Provide the (x, y) coordinate of the cell's center where the given text is located.  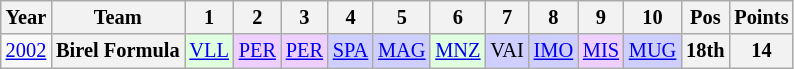
MNZ (458, 51)
18th (705, 51)
2 (258, 17)
9 (601, 17)
1 (208, 17)
Points (761, 17)
Team (118, 17)
6 (458, 17)
VAI (506, 51)
Pos (705, 17)
Birel Formula (118, 51)
Year (26, 17)
VLL (208, 51)
8 (554, 17)
14 (761, 51)
MUG (652, 51)
10 (652, 17)
IMO (554, 51)
4 (350, 17)
2002 (26, 51)
SPA (350, 51)
MAG (402, 51)
3 (304, 17)
5 (402, 17)
7 (506, 17)
MIS (601, 51)
